Capture the cell that displays the provided text and extract its [X, Y] central coordinate. 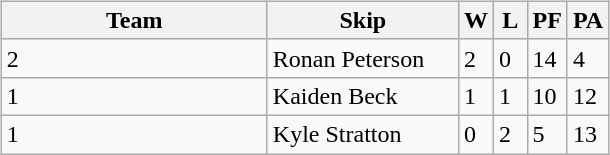
13 [588, 134]
5 [547, 134]
Kyle Stratton [362, 134]
14 [547, 58]
12 [588, 96]
10 [547, 96]
L [510, 20]
PF [547, 20]
Ronan Peterson [362, 58]
Kaiden Beck [362, 96]
PA [588, 20]
W [476, 20]
Team [134, 20]
Skip [362, 20]
4 [588, 58]
